Determine the [X, Y] coordinate at the center of the cell enclosing the given text.  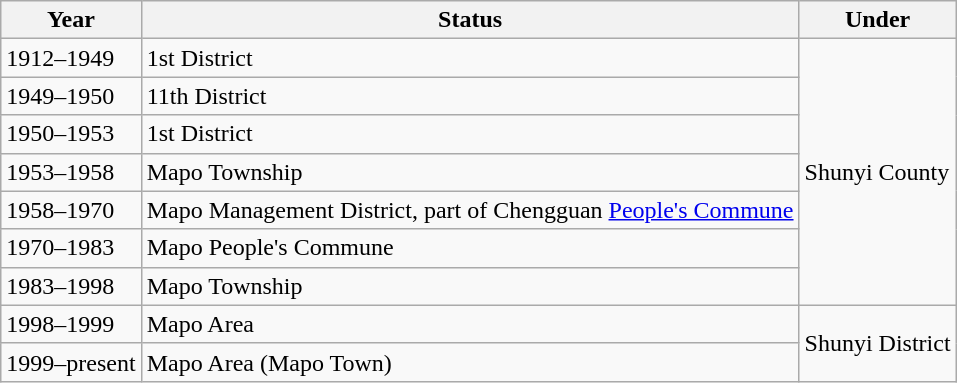
1958–1970 [71, 210]
1970–1983 [71, 248]
Year [71, 20]
Shunyi County [878, 172]
1983–1998 [71, 286]
Mapo People's Commune [470, 248]
Mapo Area [470, 324]
Mapo Area (Mapo Town) [470, 362]
Mapo Management District, part of Chengguan People's Commune [470, 210]
1953–1958 [71, 172]
Status [470, 20]
1949–1950 [71, 96]
1999–present [71, 362]
11th District [470, 96]
1998–1999 [71, 324]
1912–1949 [71, 58]
Shunyi District [878, 343]
Under [878, 20]
1950–1953 [71, 134]
